From the cell containing the given text, extract its center point as [x, y] coordinate. 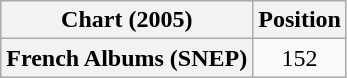
Chart (2005) [127, 20]
French Albums (SNEP) [127, 58]
152 [300, 58]
Position [300, 20]
